Pinpoint the cell where the given text exists, returning its (x, y) midpoint coordinate. 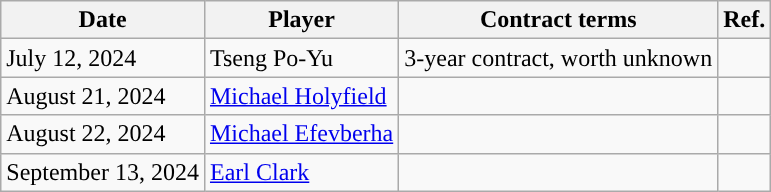
3-year contract, worth unknown (558, 58)
Earl Clark (301, 172)
Tseng Po-Yu (301, 58)
Ref. (744, 20)
Date (103, 20)
Contract terms (558, 20)
September 13, 2024 (103, 172)
Player (301, 20)
Michael Holyfield (301, 96)
Michael Efevberha (301, 134)
July 12, 2024 (103, 58)
August 21, 2024 (103, 96)
August 22, 2024 (103, 134)
